Capture the cell that displays the provided text and extract its [X, Y] central coordinate. 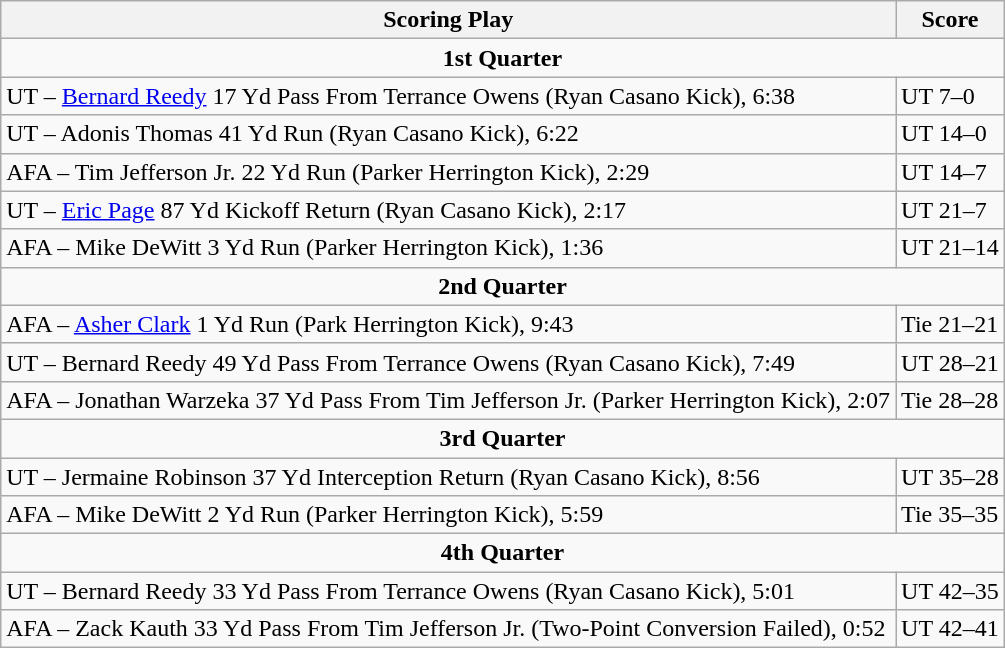
4th Quarter [502, 553]
2nd Quarter [502, 286]
UT 21–7 [950, 210]
AFA – Tim Jefferson Jr. 22 Yd Run (Parker Herrington Kick), 2:29 [448, 172]
UT 7–0 [950, 96]
AFA – Mike DeWitt 2 Yd Run (Parker Herrington Kick), 5:59 [448, 515]
1st Quarter [502, 58]
UT 42–35 [950, 591]
AFA – Mike DeWitt 3 Yd Run (Parker Herrington Kick), 1:36 [448, 248]
UT 35–28 [950, 477]
UT – Adonis Thomas 41 Yd Run (Ryan Casano Kick), 6:22 [448, 134]
Scoring Play [448, 20]
UT – Eric Page 87 Yd Kickoff Return (Ryan Casano Kick), 2:17 [448, 210]
UT 14–0 [950, 134]
3rd Quarter [502, 438]
UT – Bernard Reedy 17 Yd Pass From Terrance Owens (Ryan Casano Kick), 6:38 [448, 96]
AFA – Zack Kauth 33 Yd Pass From Tim Jefferson Jr. (Two-Point Conversion Failed), 0:52 [448, 629]
Tie 28–28 [950, 400]
UT 42–41 [950, 629]
AFA – Asher Clark 1 Yd Run (Park Herrington Kick), 9:43 [448, 324]
UT 28–21 [950, 362]
UT – Bernard Reedy 49 Yd Pass From Terrance Owens (Ryan Casano Kick), 7:49 [448, 362]
UT – Bernard Reedy 33 Yd Pass From Terrance Owens (Ryan Casano Kick), 5:01 [448, 591]
UT 14–7 [950, 172]
AFA – Jonathan Warzeka 37 Yd Pass From Tim Jefferson Jr. (Parker Herrington Kick), 2:07 [448, 400]
Tie 35–35 [950, 515]
UT 21–14 [950, 248]
Tie 21–21 [950, 324]
UT – Jermaine Robinson 37 Yd Interception Return (Ryan Casano Kick), 8:56 [448, 477]
Score [950, 20]
